Return (x, y) of the center of cell containing provided text 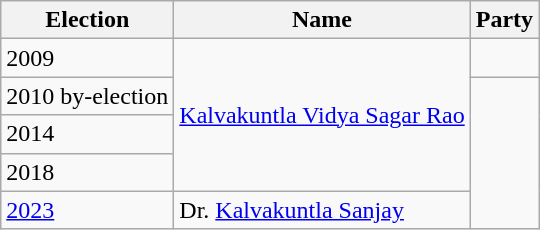
Kalvakuntla Vidya Sagar Rao (322, 115)
Name (322, 20)
2018 (88, 172)
2009 (88, 58)
2014 (88, 134)
Election (88, 20)
Dr. Kalvakuntla Sanjay (322, 210)
2023 (88, 210)
Party (504, 20)
2010 by-election (88, 96)
